Provide the (x, y) coordinate of the cell's center where the given text is located.  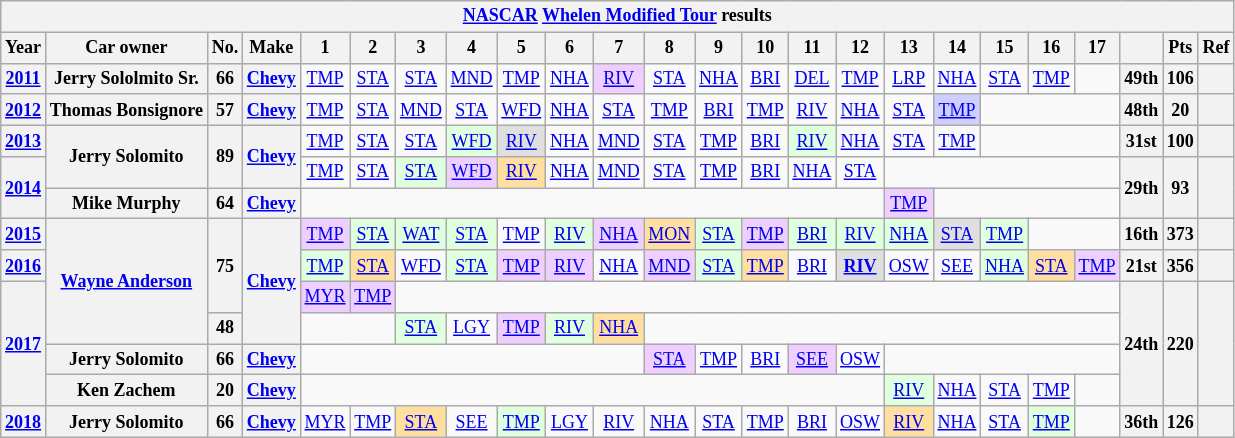
17 (1097, 48)
106 (1181, 78)
Wayne Anderson (126, 282)
13 (908, 48)
356 (1181, 266)
Mike Murphy (126, 204)
11 (812, 48)
75 (224, 266)
DEL (812, 78)
2011 (24, 78)
16 (1051, 48)
49th (1142, 78)
12 (860, 48)
Pts (1181, 48)
5 (522, 48)
29th (1142, 188)
31st (1142, 140)
48 (224, 328)
15 (1005, 48)
220 (1181, 344)
48th (1142, 110)
2012 (24, 110)
NASCAR Whelen Modified Tour results (618, 16)
6 (570, 48)
24th (1142, 344)
Car owner (126, 48)
No. (224, 48)
Jerry Sololmito Sr. (126, 78)
36th (1142, 422)
373 (1181, 234)
2 (373, 48)
8 (670, 48)
LRP (908, 78)
WAT (422, 234)
1 (325, 48)
Ken Zachem (126, 390)
2013 (24, 140)
Make (271, 48)
89 (224, 156)
9 (719, 48)
7 (618, 48)
2015 (24, 234)
2017 (24, 344)
10 (765, 48)
126 (1181, 422)
2016 (24, 266)
3 (422, 48)
100 (1181, 140)
MON (670, 234)
16th (1142, 234)
Year (24, 48)
2014 (24, 188)
14 (957, 48)
Thomas Bonsignore (126, 110)
4 (472, 48)
2018 (24, 422)
57 (224, 110)
93 (1181, 188)
21st (1142, 266)
Ref (1216, 48)
64 (224, 204)
